Provide the [x, y] coordinate of the cell's center where the given text is located.  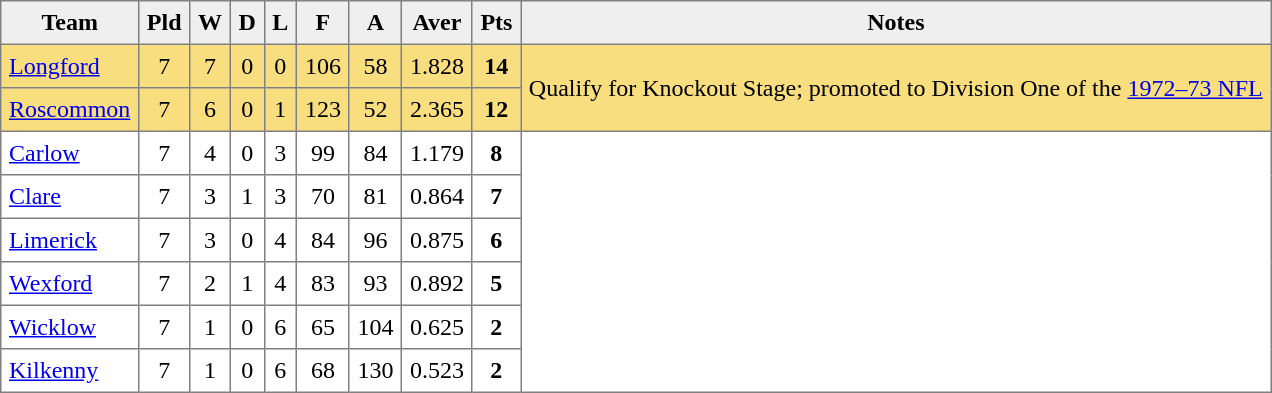
Pts [496, 23]
Team [70, 23]
99 [323, 153]
70 [323, 197]
58 [375, 66]
Roscommon [70, 110]
0.523 [437, 371]
96 [375, 240]
0.625 [437, 327]
0.875 [437, 240]
Aver [437, 23]
1.828 [437, 66]
52 [375, 110]
0.864 [437, 197]
14 [496, 66]
123 [323, 110]
Limerick [70, 240]
L [280, 23]
65 [323, 327]
0.892 [437, 284]
Notes [896, 23]
Longford [70, 66]
130 [375, 371]
93 [375, 284]
A [375, 23]
2.365 [437, 110]
8 [496, 153]
Clare [70, 197]
W [210, 23]
F [323, 23]
106 [323, 66]
12 [496, 110]
Carlow [70, 153]
68 [323, 371]
5 [496, 284]
Wexford [70, 284]
Pld [164, 23]
81 [375, 197]
83 [323, 284]
1.179 [437, 153]
104 [375, 327]
Qualify for Knockout Stage; promoted to Division One of the 1972–73 NFL [896, 88]
Kilkenny [70, 371]
Wicklow [70, 327]
D [247, 23]
